Capture the cell that displays the provided text and extract its [X, Y] central coordinate. 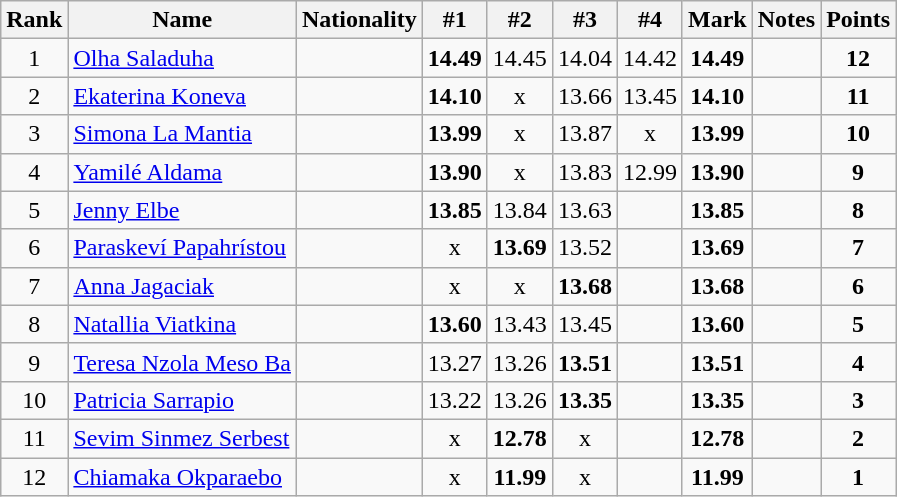
Rank [34, 20]
Jenny Elbe [182, 210]
Olha Saladuha [182, 58]
13.43 [520, 324]
13.63 [584, 210]
Points [858, 20]
#3 [584, 20]
Teresa Nzola Meso Ba [182, 362]
Paraskeví Papahrístou [182, 248]
Sevim Sinmez Serbest [182, 438]
Ekaterina Koneva [182, 96]
Nationality [359, 20]
Anna Jagaciak [182, 286]
14.42 [650, 58]
Notes [786, 20]
13.66 [584, 96]
Mark [717, 20]
13.52 [584, 248]
12.99 [650, 172]
Name [182, 20]
13.27 [454, 362]
Natallia Viatkina [182, 324]
Yamilé Aldama [182, 172]
14.04 [584, 58]
13.83 [584, 172]
13.84 [520, 210]
13.87 [584, 134]
#1 [454, 20]
Simona La Mantia [182, 134]
Chiamaka Okparaebo [182, 477]
#4 [650, 20]
14.45 [520, 58]
13.22 [454, 400]
#2 [520, 20]
Patricia Sarrapio [182, 400]
